Locate the cell with the specified text and output its [X, Y] center coordinate. 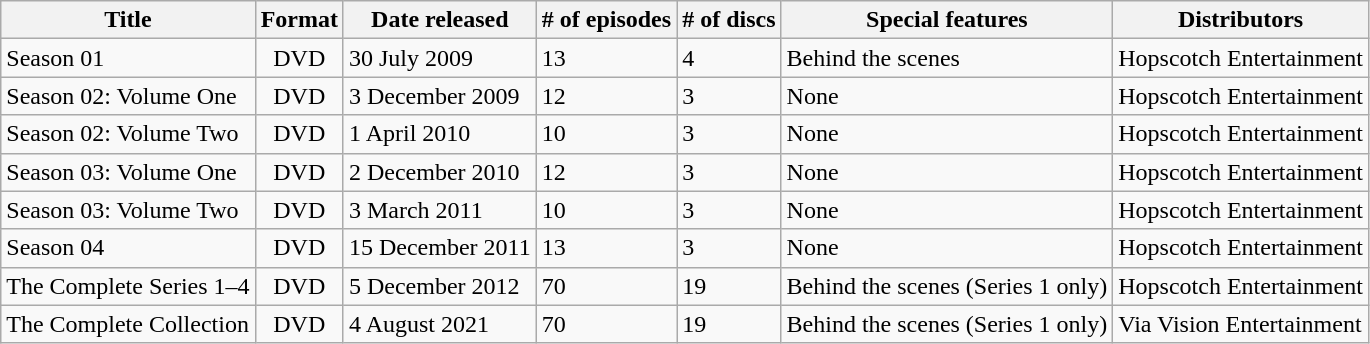
The Complete Collection [128, 324]
30 July 2009 [440, 58]
Format [299, 20]
4 August 2021 [440, 324]
3 March 2011 [440, 210]
# of episodes [606, 20]
1 April 2010 [440, 134]
Season 01 [128, 58]
15 December 2011 [440, 248]
Behind the scenes [947, 58]
# of discs [729, 20]
The Complete Series 1–4 [128, 286]
4 [729, 58]
Distributors [1241, 20]
Season 02: Volume Two [128, 134]
Season 04 [128, 248]
Season 02: Volume One [128, 96]
Date released [440, 20]
Season 03: Volume Two [128, 210]
2 December 2010 [440, 172]
Season 03: Volume One [128, 172]
5 December 2012 [440, 286]
Special features [947, 20]
Title [128, 20]
Via Vision Entertainment [1241, 324]
3 December 2009 [440, 96]
